From the cell containing the given text, extract its center point as (x, y) coordinate. 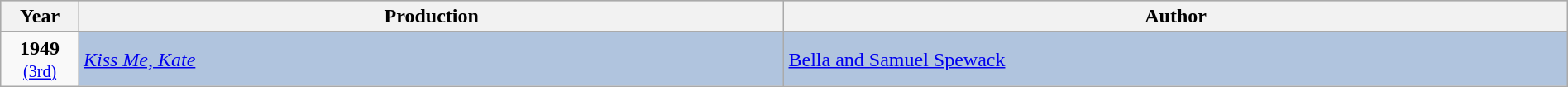
Kiss Me, Kate (432, 60)
Year (40, 17)
Production (432, 17)
1949(3rd) (40, 60)
Author (1176, 17)
Bella and Samuel Spewack (1176, 60)
